Determine the (X, Y) coordinate at the center of the cell enclosing the given text.  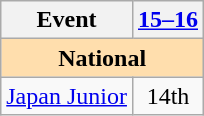
Event (67, 20)
Japan Junior (67, 96)
15–16 (168, 20)
14th (168, 96)
National (102, 58)
